Locate the cell with the specified text and output its [X, Y] center coordinate. 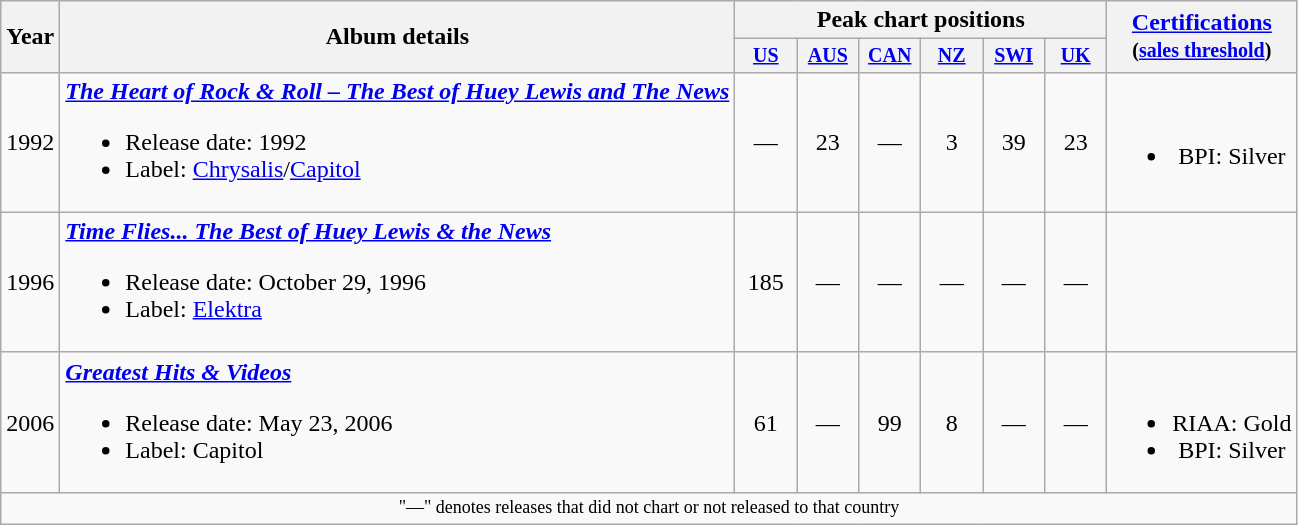
Time Flies... The Best of Huey Lewis & the NewsRelease date: October 29, 1996Label: Elektra [398, 282]
Album details [398, 37]
Greatest Hits & VideosRelease date: May 23, 2006Label: Capitol [398, 422]
1992 [30, 142]
Certifications(sales threshold) [1202, 37]
99 [890, 422]
"—" denotes releases that did not chart or not released to that country [649, 508]
RIAA: GoldBPI: Silver [1202, 422]
8 [952, 422]
The Heart of Rock & Roll – The Best of Huey Lewis and The NewsRelease date: 1992Label: Chrysalis/Capitol [398, 142]
CAN [890, 56]
BPI: Silver [1202, 142]
2006 [30, 422]
Year [30, 37]
39 [1014, 142]
1996 [30, 282]
61 [766, 422]
NZ [952, 56]
US [766, 56]
185 [766, 282]
3 [952, 142]
AUS [828, 56]
Peak chart positions [921, 20]
UK [1076, 56]
SWI [1014, 56]
